Find where the given text appears and provide that cell's center as (x, y) coordinate. 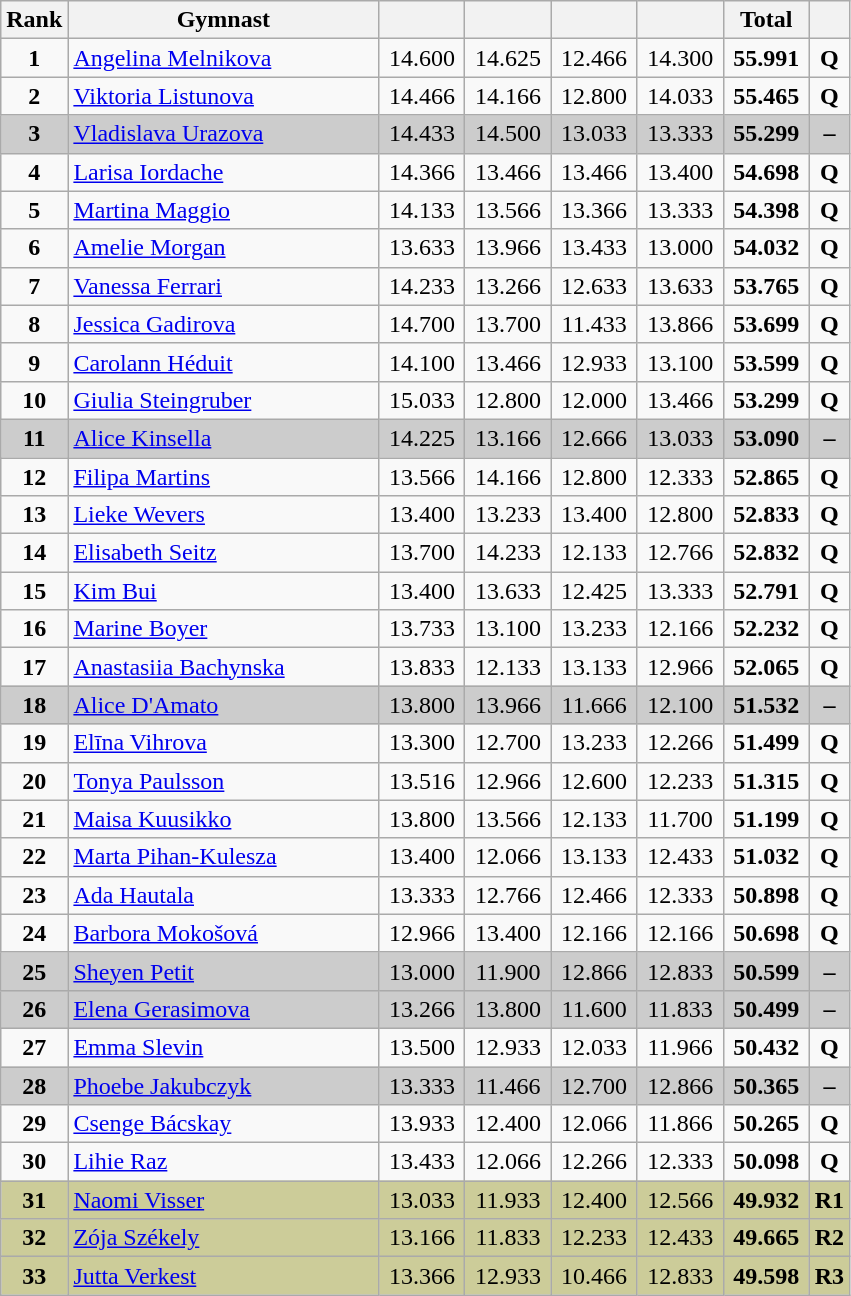
18 (34, 705)
49.665 (766, 1238)
12 (34, 477)
7 (34, 286)
11.466 (508, 1085)
27 (34, 1047)
54.398 (766, 210)
17 (34, 667)
13.733 (422, 629)
11.900 (508, 971)
14.500 (508, 134)
52.833 (766, 515)
23 (34, 895)
Marta Pihan-Kulesza (224, 857)
Amelie Morgan (224, 248)
14.700 (422, 324)
53.699 (766, 324)
12.600 (594, 781)
Anastasiia Bachynska (224, 667)
13.933 (422, 1124)
12.666 (594, 438)
52.065 (766, 667)
Jessica Gadirova (224, 324)
Jutta Verkest (224, 1276)
R2 (829, 1238)
3 (34, 134)
Rank (34, 20)
29 (34, 1124)
28 (34, 1085)
Elena Gerasimova (224, 1009)
Larisa Iordache (224, 172)
50.098 (766, 1162)
21 (34, 819)
Barbora Mokošová (224, 933)
1 (34, 58)
52.232 (766, 629)
Alice Kinsella (224, 438)
13.516 (422, 781)
53.765 (766, 286)
9 (34, 362)
14.466 (422, 96)
14.300 (680, 58)
R1 (829, 1200)
Tonya Paulsson (224, 781)
Lieke Wevers (224, 515)
5 (34, 210)
31 (34, 1200)
52.832 (766, 553)
53.299 (766, 400)
55.991 (766, 58)
13.500 (422, 1047)
33 (34, 1276)
Vanessa Ferrari (224, 286)
12.566 (680, 1200)
12.425 (594, 591)
51.499 (766, 743)
12.000 (594, 400)
Naomi Visser (224, 1200)
52.865 (766, 477)
4 (34, 172)
14.033 (680, 96)
11.933 (508, 1200)
12.100 (680, 705)
26 (34, 1009)
14.433 (422, 134)
50.698 (766, 933)
32 (34, 1238)
8 (34, 324)
55.299 (766, 134)
50.898 (766, 895)
25 (34, 971)
Total (766, 20)
50.499 (766, 1009)
13.833 (422, 667)
20 (34, 781)
30 (34, 1162)
11.666 (594, 705)
Gymnast (224, 20)
14.366 (422, 172)
55.465 (766, 96)
14.100 (422, 362)
12.633 (594, 286)
Carolann Héduit (224, 362)
22 (34, 857)
11 (34, 438)
Angelina Melnikova (224, 58)
Giulia Steingruber (224, 400)
11.433 (594, 324)
50.365 (766, 1085)
Maisa Kuusikko (224, 819)
14 (34, 553)
2 (34, 96)
Alice D'Amato (224, 705)
49.598 (766, 1276)
Csenge Bácskay (224, 1124)
Kim Bui (224, 591)
10 (34, 400)
Martina Maggio (224, 210)
R3 (829, 1276)
24 (34, 933)
12.033 (594, 1047)
Emma Slevin (224, 1047)
16 (34, 629)
10.466 (594, 1276)
51.199 (766, 819)
53.599 (766, 362)
54.698 (766, 172)
6 (34, 248)
49.932 (766, 1200)
Viktoria Listunova (224, 96)
51.532 (766, 705)
11.866 (680, 1124)
50.599 (766, 971)
15.033 (422, 400)
14.625 (508, 58)
Lihie Raz (224, 1162)
Elīna Vihrova (224, 743)
53.090 (766, 438)
Phoebe Jakubczyk (224, 1085)
13.300 (422, 743)
51.032 (766, 857)
54.032 (766, 248)
Filipa Martins (224, 477)
14.133 (422, 210)
14.600 (422, 58)
Marine Boyer (224, 629)
Sheyen Petit (224, 971)
11.600 (594, 1009)
51.315 (766, 781)
11.700 (680, 819)
Elisabeth Seitz (224, 553)
13.866 (680, 324)
13 (34, 515)
Zója Székely (224, 1238)
Vladislava Urazova (224, 134)
14.225 (422, 438)
50.265 (766, 1124)
50.432 (766, 1047)
15 (34, 591)
19 (34, 743)
Ada Hautala (224, 895)
52.791 (766, 591)
11.966 (680, 1047)
